For the text-containing cell, return its midpoint in [x, y] coordinate format. 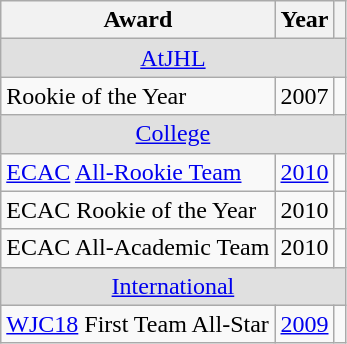
ECAC All-Academic Team [138, 248]
College [173, 134]
2009 [304, 324]
Year [304, 20]
2007 [304, 96]
WJC18 First Team All-Star [138, 324]
AtJHL [173, 58]
International [173, 286]
Award [138, 20]
Rookie of the Year [138, 96]
ECAC All-Rookie Team [138, 172]
ECAC Rookie of the Year [138, 210]
